Return the [X, Y] coordinate for the center point of the cell that contains the specified text.  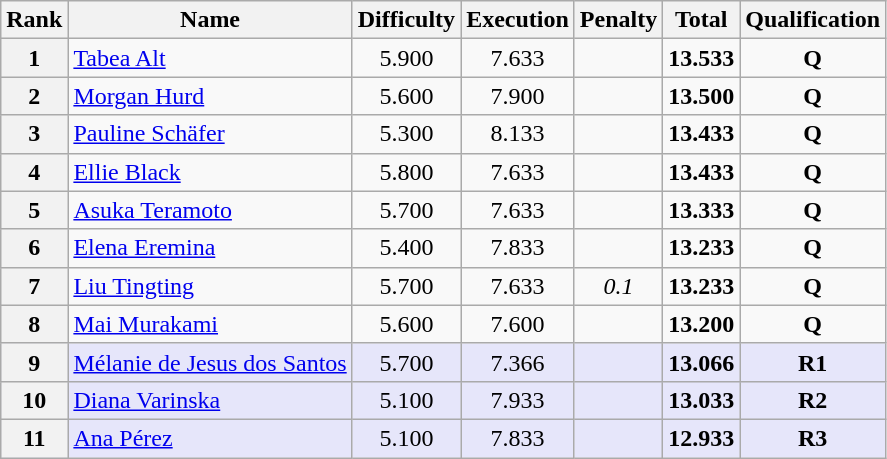
5.800 [406, 172]
Ana Pérez [210, 438]
4 [34, 172]
Difficulty [406, 20]
Tabea Alt [210, 58]
2 [34, 96]
5.400 [406, 248]
7.900 [518, 96]
Penalty [618, 20]
Morgan Hurd [210, 96]
0.1 [618, 286]
Rank [34, 20]
R1 [813, 362]
7.600 [518, 324]
7.366 [518, 362]
10 [34, 400]
Ellie Black [210, 172]
5.900 [406, 58]
13.066 [702, 362]
6 [34, 248]
Diana Varinska [210, 400]
13.033 [702, 400]
7 [34, 286]
Total [702, 20]
13.500 [702, 96]
Mai Murakami [210, 324]
13.333 [702, 210]
Liu Tingting [210, 286]
3 [34, 134]
12.933 [702, 438]
R2 [813, 400]
5.300 [406, 134]
Name [210, 20]
1 [34, 58]
13.533 [702, 58]
8.133 [518, 134]
9 [34, 362]
Elena Eremina [210, 248]
Qualification [813, 20]
7.933 [518, 400]
Mélanie de Jesus dos Santos [210, 362]
11 [34, 438]
8 [34, 324]
5 [34, 210]
R3 [813, 438]
Asuka Teramoto [210, 210]
Execution [518, 20]
Pauline Schäfer [210, 134]
13.200 [702, 324]
